Identify which cell holds the provided text, then report its [X, Y] central coordinate. 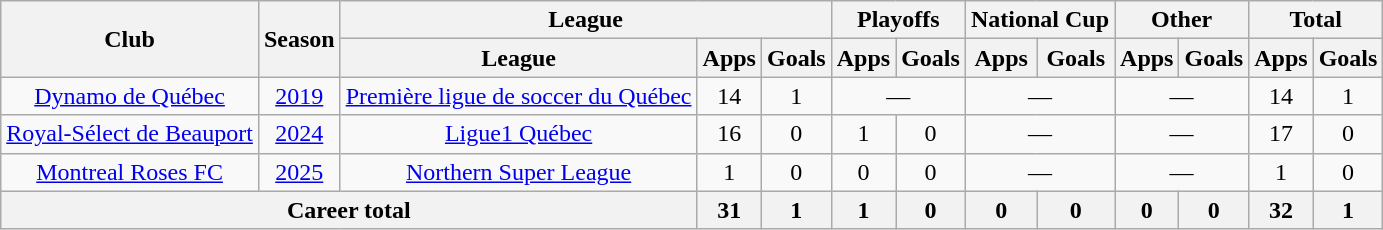
Première ligue de soccer du Québec [518, 96]
Montreal Roses FC [130, 172]
Dynamo de Québec [130, 96]
2019 [299, 96]
16 [729, 134]
Royal-Sélect de Beauport [130, 134]
31 [729, 210]
Playoffs [898, 20]
National Cup [1040, 20]
Total [1316, 20]
2024 [299, 134]
2025 [299, 172]
Northern Super League [518, 172]
Season [299, 39]
Career total [349, 210]
Ligue1 Québec [518, 134]
Club [130, 39]
17 [1281, 134]
Other [1182, 20]
32 [1281, 210]
